Locate the cell with the specified text and output its [X, Y] center coordinate. 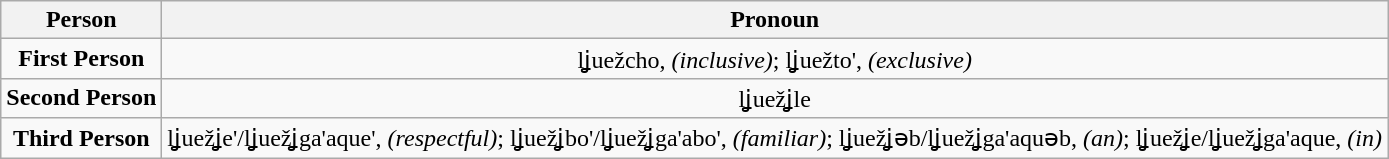
First Person [82, 59]
lʝuežcho, (inclusive); lʝuežto', (exclusive) [775, 59]
Second Person [82, 98]
Person [82, 20]
Pronoun [775, 20]
lʝuežʝe'/lʝuežʝga'aque', (respectful); lʝuežʝbo'/lʝuežʝga'abo', (familiar); lʝuežʝəb/lʝuežʝga'aquəb, (an); lʝuežʝe/lʝuežʝga'aque, (in) [775, 138]
lʝuežʝle [775, 98]
Third Person [82, 138]
